Return [X, Y] of the center of cell containing provided text 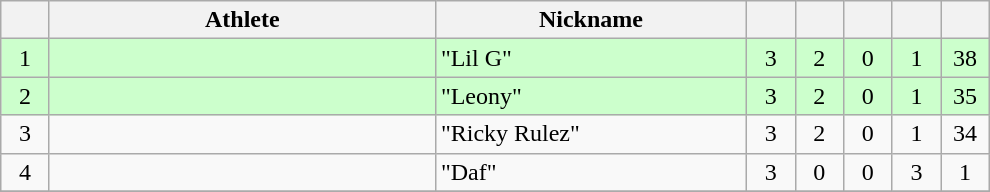
"Ricky Rulez" [590, 134]
35 [966, 96]
34 [966, 134]
38 [966, 58]
4 [26, 172]
Nickname [590, 20]
"Daf" [590, 172]
"Lil G" [590, 58]
"Leony" [590, 96]
Athlete [242, 20]
